Return the [x, y] coordinate for the center point of the cell that contains the specified text.  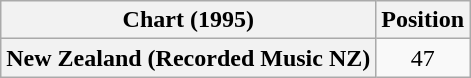
New Zealand (Recorded Music NZ) [188, 58]
Position [423, 20]
Chart (1995) [188, 20]
47 [423, 58]
